Detect which cell encompasses the target text, then output its (x, y) center coordinate. 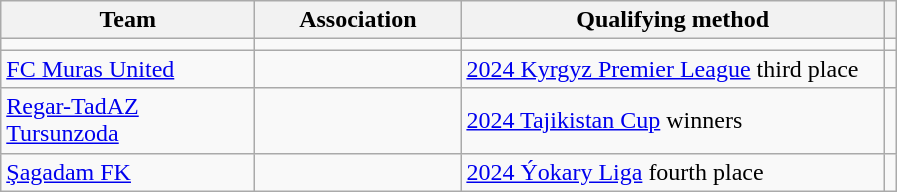
Qualifying method (673, 20)
FC Muras United (128, 69)
2024 Tajikistan Cup winners (673, 120)
Regar-TadAZ Tursunzoda (128, 120)
Şagadam FK (128, 172)
Association (358, 20)
Team (128, 20)
2024 Ýokary Liga fourth place (673, 172)
2024 Kyrgyz Premier League third place (673, 69)
